Capture the cell that displays the provided text and extract its [x, y] central coordinate. 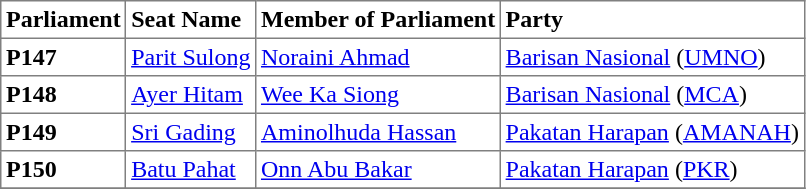
Parit Sulong [191, 57]
Ayer Hitam [191, 95]
Wee Ka Siong [378, 95]
Onn Abu Bakar [378, 170]
Aminolhuda Hassan [378, 132]
Barisan Nasional (MCA) [652, 95]
Pakatan Harapan (PKR) [652, 170]
Noraini Ahmad [378, 57]
Member of Parliament [378, 20]
Barisan Nasional (UMNO) [652, 57]
P150 [64, 170]
Pakatan Harapan (AMANAH) [652, 132]
Parliament [64, 20]
P147 [64, 57]
P148 [64, 95]
P149 [64, 132]
Batu Pahat [191, 170]
Party [652, 20]
Seat Name [191, 20]
Sri Gading [191, 132]
